Capture the cell that displays the provided text and extract its [X, Y] central coordinate. 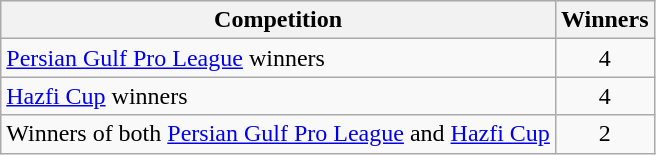
2 [604, 134]
Persian Gulf Pro League winners [278, 58]
Hazfi Cup winners [278, 96]
Competition [278, 20]
Winners of both Persian Gulf Pro League and Hazfi Cup [278, 134]
Winners [604, 20]
